Return the (x, y) coordinate for the center point of the cell that contains the specified text.  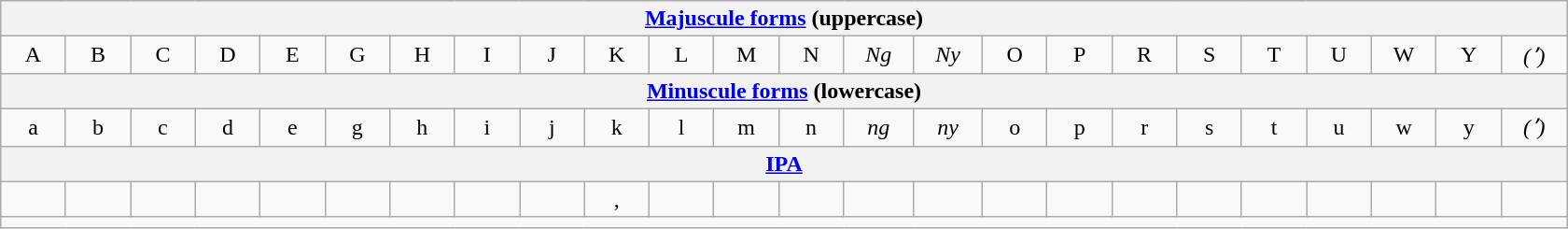
M (747, 55)
r (1144, 127)
T (1273, 55)
e (293, 127)
y (1469, 127)
g (357, 127)
U (1338, 55)
I (487, 55)
t (1273, 127)
R (1144, 55)
A (34, 55)
Minuscule forms (lowercase) (784, 91)
B (97, 55)
Ng (879, 55)
n (810, 127)
ny (948, 127)
, (616, 199)
m (747, 127)
j (551, 127)
c (162, 127)
b (97, 127)
G (357, 55)
l (681, 127)
ng (879, 127)
E (293, 55)
p (1079, 127)
P (1079, 55)
N (810, 55)
H (422, 55)
IPA (784, 164)
i (487, 127)
J (551, 55)
D (228, 55)
h (422, 127)
d (228, 127)
K (616, 55)
w (1404, 127)
O (1014, 55)
S (1210, 55)
Majuscule forms (uppercase) (784, 19)
Ny (948, 55)
W (1404, 55)
Y (1469, 55)
u (1338, 127)
L (681, 55)
C (162, 55)
s (1210, 127)
o (1014, 127)
a (34, 127)
k (616, 127)
